Scan for the cell matching the given text and deliver its (X, Y) coordinate at center. 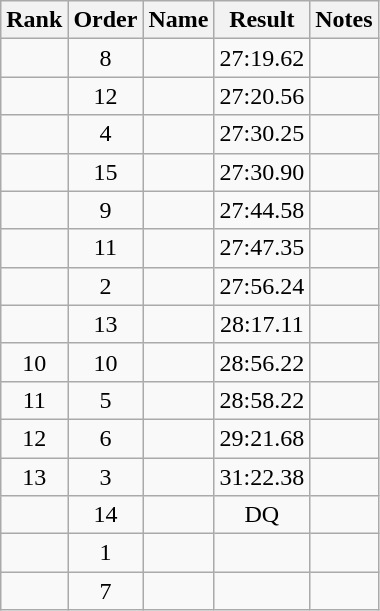
4 (106, 134)
7 (106, 591)
27:19.62 (262, 58)
1 (106, 553)
Name (178, 20)
DQ (262, 515)
9 (106, 210)
28:17.11 (262, 324)
Rank (34, 20)
28:56.22 (262, 362)
27:44.58 (262, 210)
27:30.90 (262, 172)
Order (106, 20)
6 (106, 438)
27:20.56 (262, 96)
27:30.25 (262, 134)
31:22.38 (262, 477)
29:21.68 (262, 438)
Notes (344, 20)
5 (106, 400)
14 (106, 515)
2 (106, 286)
15 (106, 172)
28:58.22 (262, 400)
3 (106, 477)
27:56.24 (262, 286)
27:47.35 (262, 248)
8 (106, 58)
Result (262, 20)
